Locate the cell with the specified text and output its [x, y] center coordinate. 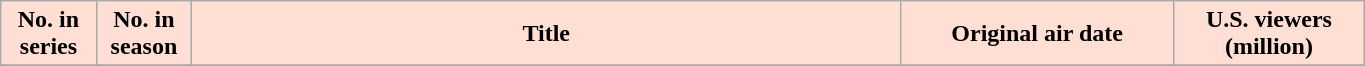
Original air date [1038, 34]
No. inseason [144, 34]
Title [546, 34]
No. inseries [48, 34]
U.S. viewers(million) [1268, 34]
